From the cell containing the given text, extract its center point as [X, Y] coordinate. 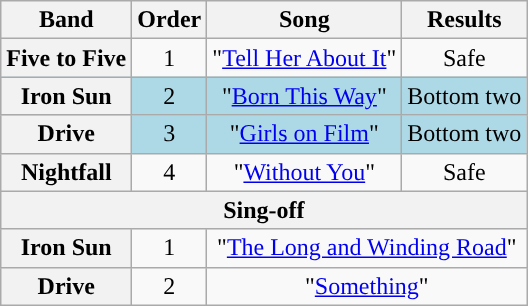
Band [66, 20]
Nightfall [66, 172]
Five to Five [66, 58]
"The Long and Winding Road" [367, 248]
"Something" [367, 286]
4 [170, 172]
"Girls on Film" [304, 134]
Sing-off [264, 210]
3 [170, 134]
Order [170, 20]
Song [304, 20]
"Born This Way" [304, 96]
"Tell Her About It" [304, 58]
Results [464, 20]
"Without You" [304, 172]
